Determine the [x, y] coordinate at the center of the cell enclosing the given text.  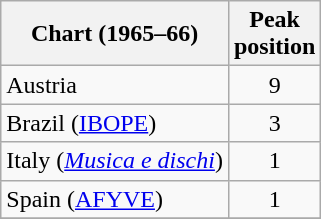
3 [274, 123]
Peakposition [274, 34]
Chart (1965–66) [115, 34]
Austria [115, 85]
9 [274, 85]
Spain (AFYVE) [115, 199]
Brazil (IBOPE) [115, 123]
Italy (Musica e dischi) [115, 161]
